For the text-containing cell, return its midpoint in (X, Y) coordinate format. 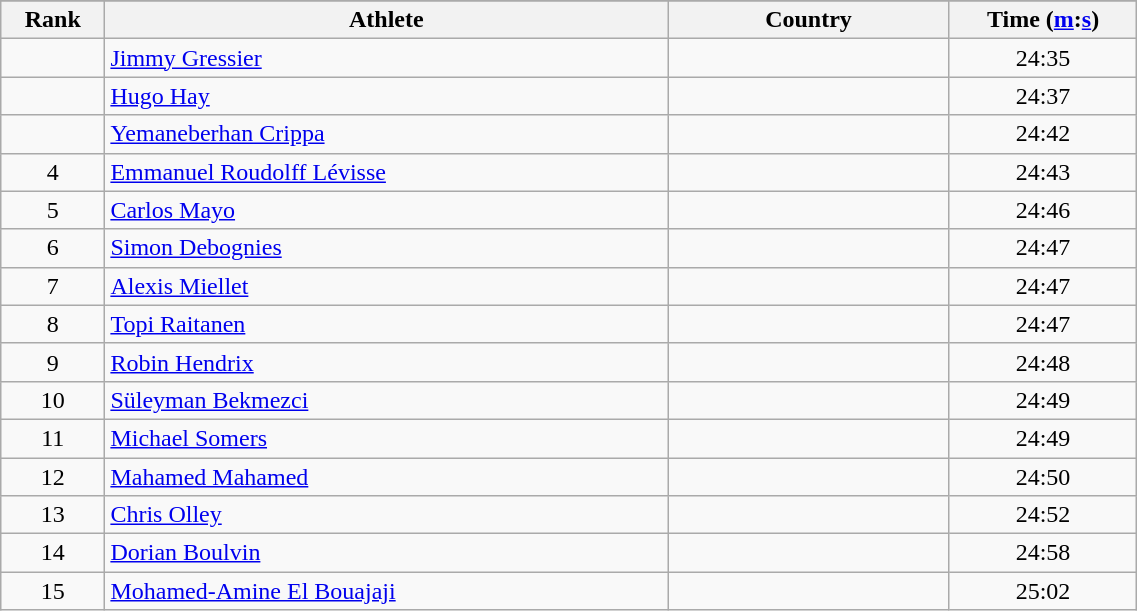
12 (53, 477)
Süleyman Bekmezci (386, 400)
Yemaneberhan Crippa (386, 134)
Michael Somers (386, 438)
Country (808, 20)
24:43 (1043, 172)
9 (53, 362)
24:58 (1043, 553)
Dorian Boulvin (386, 553)
Jimmy Gressier (386, 58)
4 (53, 172)
Hugo Hay (386, 96)
15 (53, 591)
Robin Hendrix (386, 362)
14 (53, 553)
Topi Raitanen (386, 324)
Athlete (386, 20)
7 (53, 286)
Chris Olley (386, 515)
13 (53, 515)
Alexis Miellet (386, 286)
8 (53, 324)
24:52 (1043, 515)
Carlos Mayo (386, 210)
Simon Debognies (386, 248)
24:37 (1043, 96)
Mahamed Mahamed (386, 477)
5 (53, 210)
24:42 (1043, 134)
24:35 (1043, 58)
Time (m:s) (1043, 20)
Emmanuel Roudolff Lévisse (386, 172)
6 (53, 248)
11 (53, 438)
25:02 (1043, 591)
Rank (53, 20)
10 (53, 400)
24:48 (1043, 362)
24:50 (1043, 477)
Mohamed-Amine El Bouajaji (386, 591)
24:46 (1043, 210)
